Locate the cell with the specified text and output its (x, y) center coordinate. 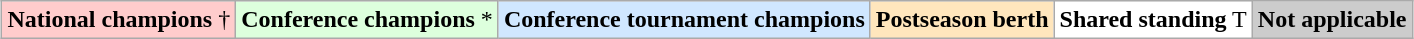
National champions † (119, 20)
Not applicable (1332, 20)
Postseason berth (962, 20)
Conference tournament champions (684, 20)
Conference champions * (368, 20)
Shared standing T (1153, 20)
